Return the (X, Y) coordinate for the center point of the cell that contains the specified text.  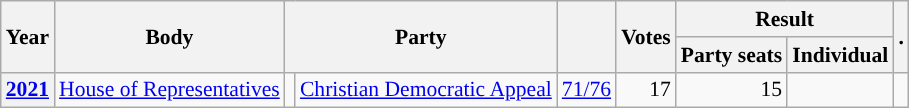
71/76 (586, 90)
17 (646, 90)
Year (28, 36)
Votes (646, 36)
Result (785, 19)
Body (170, 36)
2021 (28, 90)
Christian Democratic Appeal (426, 90)
Party seats (732, 55)
Individual (840, 55)
Party (421, 36)
. (901, 36)
House of Representatives (170, 90)
15 (732, 90)
